Identify which cell holds the provided text, then report its (x, y) central coordinate. 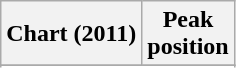
Peakposition (188, 34)
Chart (2011) (72, 34)
